Provide the (x, y) coordinate of the cell's center where the given text is located.  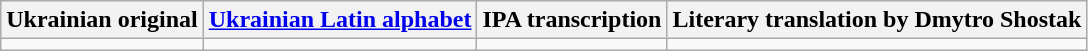
Ukrainian Latin alphabet (340, 20)
IPA transcription (572, 20)
Ukrainian original (102, 20)
Literary translation by Dmytro Shostak (877, 20)
